From the cell containing the given text, extract its center point as [x, y] coordinate. 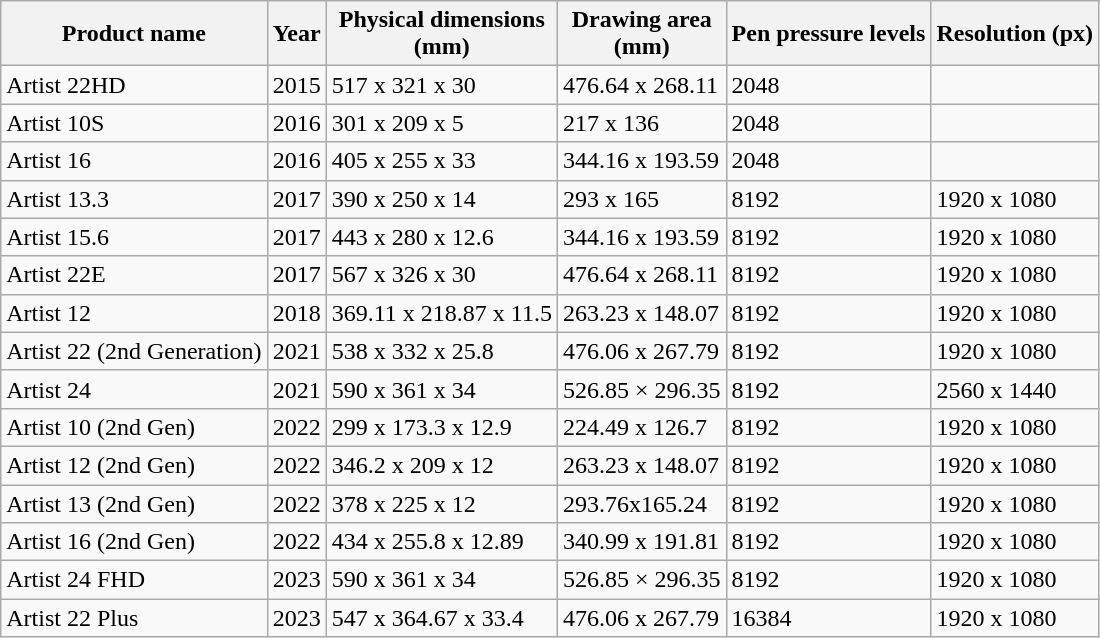
Artist 16 [134, 161]
Artist 24 [134, 389]
538 x 332 x 25.8 [442, 351]
567 x 326 x 30 [442, 275]
Artist 13.3 [134, 199]
Year [296, 34]
Artist 13 (2nd Gen) [134, 503]
Drawing area(mm) [642, 34]
378 x 225 x 12 [442, 503]
Product name [134, 34]
Artist 12 (2nd Gen) [134, 465]
405 x 255 x 33 [442, 161]
Physical dimensions(mm) [442, 34]
Artist 22E [134, 275]
517 x 321 x 30 [442, 85]
Artist 12 [134, 313]
2015 [296, 85]
Artist 22HD [134, 85]
217 x 136 [642, 123]
434 x 255.8 x 12.89 [442, 542]
224.49 x 126.7 [642, 427]
293.76x165.24 [642, 503]
Artist 22 (2nd Generation) [134, 351]
Artist 10 (2nd Gen) [134, 427]
Resolution (px) [1015, 34]
369.11 x 218.87 x 11.5 [442, 313]
2560 x 1440 [1015, 389]
Artist 24 FHD [134, 580]
293 x 165 [642, 199]
301 x 209 x 5 [442, 123]
299 x 173.3 x 12.9 [442, 427]
443 x 280 x 12.6 [442, 237]
2018 [296, 313]
Artist 10S [134, 123]
390 x 250 x 14 [442, 199]
Artist 22 Plus [134, 618]
346.2 x 209 x 12 [442, 465]
16384 [828, 618]
Artist 16 (2nd Gen) [134, 542]
Artist 15.6 [134, 237]
340.99 x 191.81 [642, 542]
547 x 364.67 x 33.4 [442, 618]
Pen pressure levels [828, 34]
